Capture the cell that displays the provided text and extract its (X, Y) central coordinate. 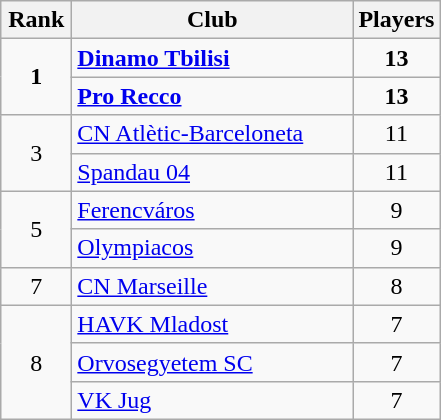
Rank (36, 20)
5 (36, 229)
Pro Recco (212, 96)
Orvosegyetem SC (212, 362)
Club (212, 20)
1 (36, 77)
Dinamo Tbilisi (212, 58)
HAVK Mladost (212, 324)
CN Atlètic-Barceloneta (212, 134)
CN Marseille (212, 286)
Ferencváros (212, 210)
3 (36, 153)
VK Jug (212, 400)
Olympiacos (212, 248)
Spandau 04 (212, 172)
Players (396, 20)
